Search for the cell housing the specified text and yield its [x, y] center coordinate. 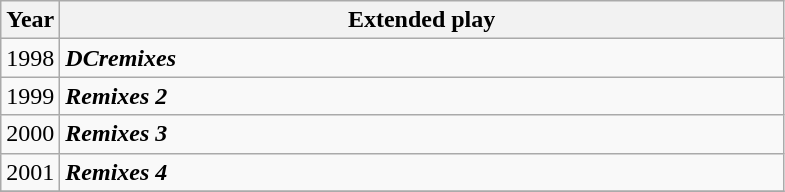
Extended play [422, 20]
Remixes 2 [422, 96]
Remixes 3 [422, 134]
1999 [30, 96]
1998 [30, 58]
Remixes 4 [422, 172]
2001 [30, 172]
DCremixes [422, 58]
2000 [30, 134]
Year [30, 20]
